Search for the cell housing the specified text and yield its [x, y] center coordinate. 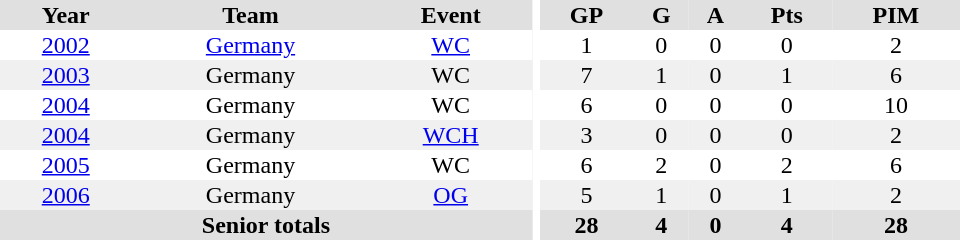
Pts [787, 15]
2005 [66, 165]
WCH [450, 135]
3 [587, 135]
10 [896, 105]
Senior totals [266, 225]
Year [66, 15]
2006 [66, 195]
2002 [66, 45]
PIM [896, 15]
OG [450, 195]
GP [587, 15]
G [661, 15]
Event [450, 15]
A [715, 15]
2003 [66, 75]
Team [250, 15]
5 [587, 195]
7 [587, 75]
